From the cell containing the given text, extract its center point as [X, Y] coordinate. 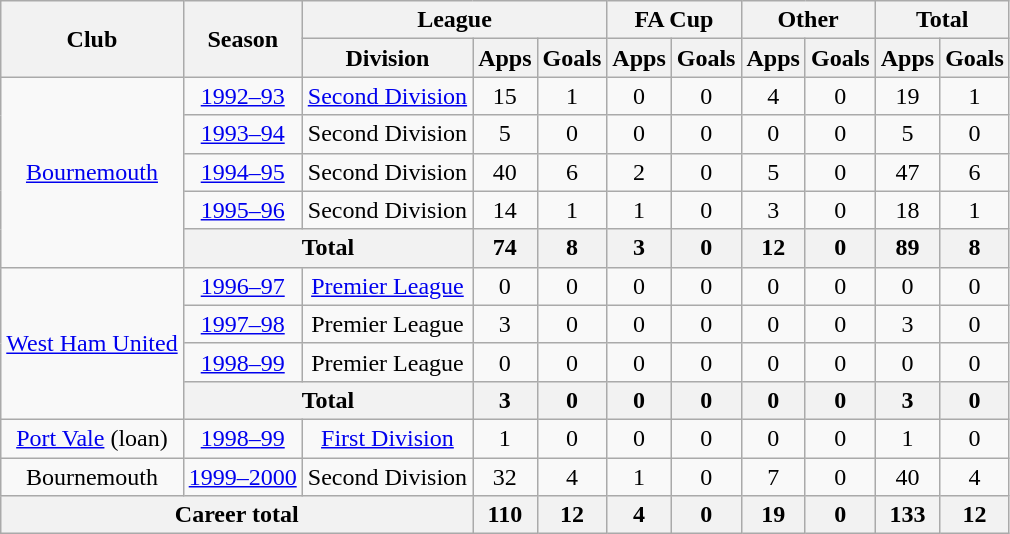
47 [907, 172]
Port Vale (loan) [92, 438]
1993–94 [242, 134]
74 [505, 248]
110 [505, 515]
Career total [237, 515]
18 [907, 210]
133 [907, 515]
7 [773, 477]
1995–96 [242, 210]
1999–2000 [242, 477]
FA Cup [674, 20]
Division [387, 58]
West Ham United [92, 343]
1992–93 [242, 96]
1997–98 [242, 324]
15 [505, 96]
Club [92, 39]
Other [808, 20]
League [454, 20]
1996–97 [242, 286]
32 [505, 477]
2 [639, 172]
Season [242, 39]
First Division [387, 438]
89 [907, 248]
14 [505, 210]
1994–95 [242, 172]
